Scan for the cell matching the given text and deliver its (X, Y) coordinate at center. 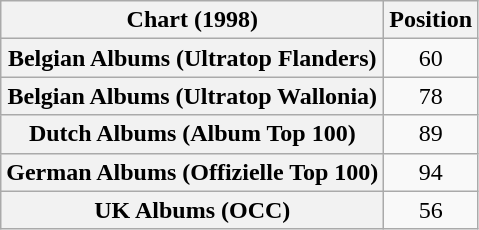
60 (431, 58)
94 (431, 172)
56 (431, 210)
UK Albums (OCC) (192, 210)
Belgian Albums (Ultratop Flanders) (192, 58)
German Albums (Offizielle Top 100) (192, 172)
78 (431, 96)
Belgian Albums (Ultratop Wallonia) (192, 96)
Position (431, 20)
89 (431, 134)
Dutch Albums (Album Top 100) (192, 134)
Chart (1998) (192, 20)
